Detect which cell encompasses the target text, then output its (X, Y) center coordinate. 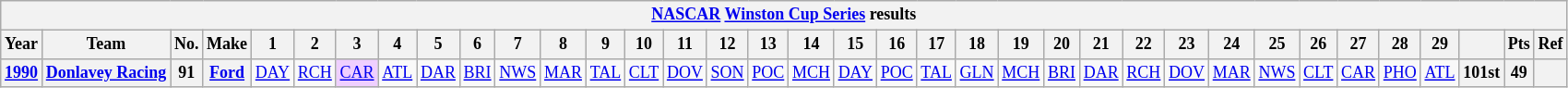
Pts (1518, 44)
91 (186, 72)
28 (1400, 44)
Year (22, 44)
26 (1319, 44)
SON (727, 72)
NASCAR Winston Cup Series results (784, 15)
Make (227, 44)
24 (1231, 44)
1990 (22, 72)
Ref (1550, 44)
18 (977, 44)
5 (439, 44)
PHO (1400, 72)
Donlavey Racing (105, 72)
GLN (977, 72)
27 (1359, 44)
21 (1101, 44)
1 (272, 44)
29 (1440, 44)
101st (1481, 72)
10 (644, 44)
8 (564, 44)
12 (727, 44)
25 (1277, 44)
17 (936, 44)
22 (1144, 44)
6 (478, 44)
4 (398, 44)
9 (605, 44)
15 (855, 44)
No. (186, 44)
49 (1518, 72)
23 (1187, 44)
20 (1063, 44)
16 (897, 44)
Ford (227, 72)
13 (768, 44)
Team (105, 44)
3 (357, 44)
11 (685, 44)
14 (812, 44)
19 (1021, 44)
2 (315, 44)
7 (518, 44)
